Pinpoint the cell where the given text exists, returning its (x, y) midpoint coordinate. 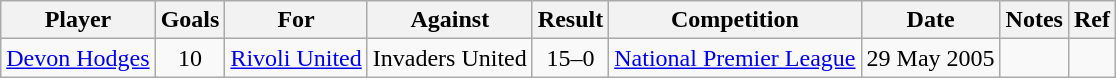
Goals (190, 20)
Rivoli United (296, 58)
Player (78, 20)
Notes (1034, 20)
10 (190, 58)
Competition (735, 20)
Devon Hodges (78, 58)
29 May 2005 (930, 58)
Against (450, 20)
Invaders United (450, 58)
Ref (1092, 20)
National Premier League (735, 58)
For (296, 20)
Date (930, 20)
Result (570, 20)
15–0 (570, 58)
